Determine the (x, y) coordinate at the center of the cell enclosing the given text.  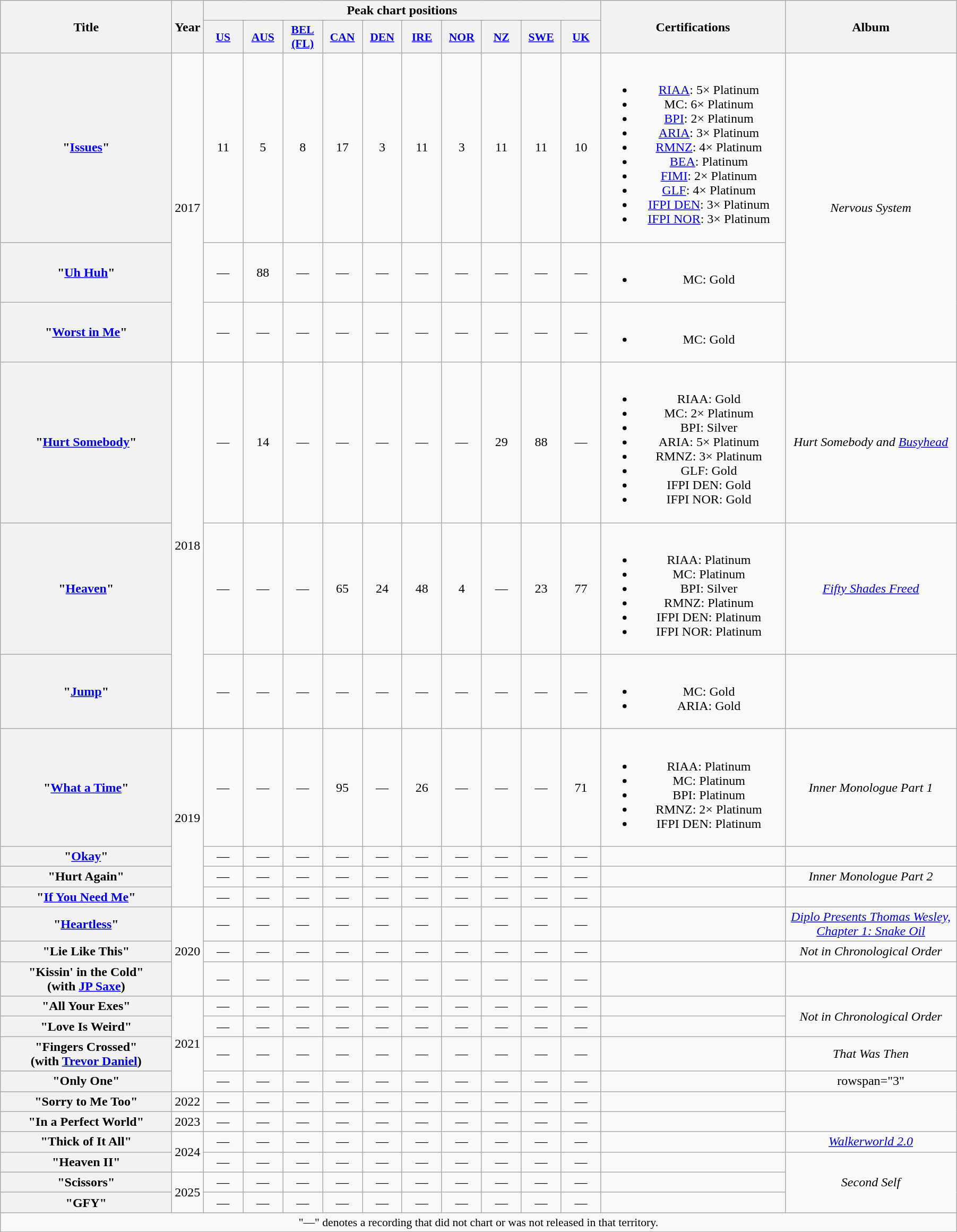
71 (581, 787)
8 (303, 148)
24 (382, 588)
23 (541, 588)
"All Your Exes" (86, 1006)
Year (188, 27)
Nervous System (870, 208)
Fifty Shades Freed (870, 588)
"Heaven II" (86, 1162)
That Was Then (870, 1054)
US (223, 37)
2025 (188, 1192)
"Okay" (86, 856)
2024 (188, 1152)
17 (343, 148)
2020 (188, 952)
BEL (FL) (303, 37)
Diplo Presents Thomas Wesley, Chapter 1: Snake Oil (870, 924)
"—" denotes a recording that did not chart or was not released in that territory. (479, 1222)
29 (501, 442)
CAN (343, 37)
"Scissors" (86, 1182)
48 (421, 588)
"If You Need Me" (86, 897)
RIAA: PlatinumMC: PlatinumBPI: PlatinumRMNZ: 2× PlatinumIFPI DEN: Platinum (693, 787)
"Uh Huh" (86, 272)
rowspan="3" (870, 1081)
14 (263, 442)
Title (86, 27)
2019 (188, 818)
Peak chart positions (402, 11)
IRE (421, 37)
"What a Time" (86, 787)
"Lie Like This" (86, 952)
"Fingers Crossed"(with Trevor Daniel) (86, 1054)
"Hurt Again" (86, 876)
77 (581, 588)
NZ (501, 37)
4 (462, 588)
Inner Monologue Part 1 (870, 787)
"Issues" (86, 148)
95 (343, 787)
Inner Monologue Part 2 (870, 876)
"Sorry to Me Too" (86, 1101)
RIAA: GoldMC: 2× PlatinumBPI: SilverARIA: 5× PlatinumRMNZ: 3× PlatinumGLF: GoldIFPI DEN: GoldIFPI NOR: Gold (693, 442)
2017 (188, 208)
UK (581, 37)
Certifications (693, 27)
2023 (188, 1122)
"GFY" (86, 1202)
"In a Perfect World" (86, 1122)
Walkerworld 2.0 (870, 1142)
"Heartless" (86, 924)
SWE (541, 37)
"Kissin' in the Cold"(with JP Saxe) (86, 979)
"Worst in Me" (86, 332)
AUS (263, 37)
2018 (188, 545)
"Love Is Weird" (86, 1026)
DEN (382, 37)
"Hurt Somebody" (86, 442)
2021 (188, 1044)
"Heaven" (86, 588)
"Jump" (86, 691)
Hurt Somebody and Busyhead (870, 442)
2022 (188, 1101)
10 (581, 148)
RIAA: PlatinumMC: PlatinumBPI: SilverRMNZ: PlatinumIFPI DEN: PlatinumIFPI NOR: Platinum (693, 588)
"Only One" (86, 1081)
5 (263, 148)
65 (343, 588)
26 (421, 787)
NOR (462, 37)
Album (870, 27)
Second Self (870, 1182)
MC: GoldARIA: Gold (693, 691)
"Thick of It All" (86, 1142)
